Identify which cell holds the provided text, then report its (x, y) central coordinate. 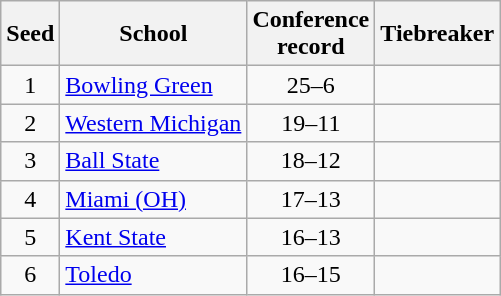
18–12 (311, 161)
Tiebreaker (438, 34)
6 (30, 275)
19–11 (311, 123)
25–6 (311, 85)
Western Michigan (154, 123)
Miami (OH) (154, 199)
3 (30, 161)
16–13 (311, 237)
Bowling Green (154, 85)
Seed (30, 34)
Ball State (154, 161)
4 (30, 199)
Kent State (154, 237)
1 (30, 85)
5 (30, 237)
2 (30, 123)
Conferencerecord (311, 34)
17–13 (311, 199)
16–15 (311, 275)
School (154, 34)
Toledo (154, 275)
